Determine the [X, Y] coordinate at the center of the cell enclosing the given text.  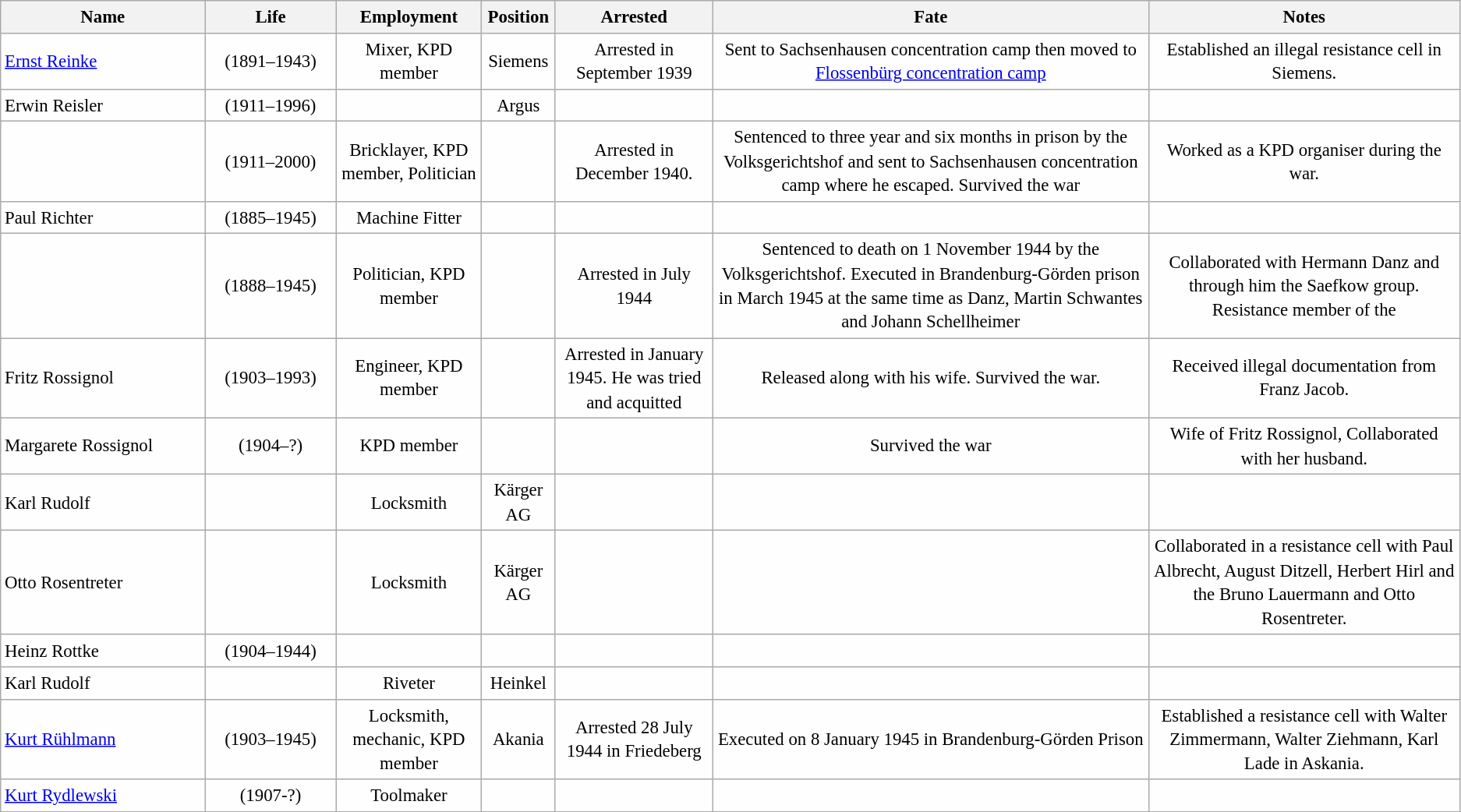
Arrested [635, 17]
Executed on 8 January 1945 in Brandenburg-Görden Prison [931, 739]
Kurt Rühlmann [103, 739]
Established an illegal resistance cell in Siemens. [1304, 61]
KPD member [409, 447]
(1903–1945) [271, 739]
Bricklayer, KPD member, Politician [409, 162]
Kurt Rydlewski [103, 795]
Otto Rosentreter [103, 583]
Notes [1304, 17]
Fritz Rossignol [103, 379]
Worked as a KPD organiser during the war. [1304, 162]
Politician, KPD member [409, 286]
Heinz Rottke [103, 651]
Siemens [518, 61]
Fate [931, 17]
(1907-?) [271, 795]
Position [518, 17]
Paul Richter [103, 218]
(1885–1945) [271, 218]
Heinkel [518, 683]
Arrested in September 1939 [635, 61]
Riveter [409, 683]
Received illegal documentation from Franz Jacob. [1304, 379]
Mixer, KPD member [409, 61]
Collaborated in a resistance cell with Paul Albrecht, August Ditzell, Herbert Hirl and the Bruno Lauermann and Otto Rosentreter. [1304, 583]
Arrested in December 1940. [635, 162]
Erwin Reisler [103, 104]
(1904–1944) [271, 651]
Argus [518, 104]
Arrested in July 1944 [635, 286]
(1904–?) [271, 447]
Akania [518, 739]
Life [271, 17]
Employment [409, 17]
Arrested in January 1945. He was tried and acquitted [635, 379]
(1891–1943) [271, 61]
Toolmaker [409, 795]
Wife of Fritz Rossignol, Collaborated with her husband. [1304, 447]
(1888–1945) [271, 286]
(1903–1993) [271, 379]
Released along with his wife. Survived the war. [931, 379]
Established a resistance cell with Walter Zimmermann, Walter Ziehmann, Karl Lade in Askania. [1304, 739]
Margarete Rossignol [103, 447]
Sent to Sachsenhausen concentration camp then moved to Flossenbürg concentration camp [931, 61]
Locksmith, mechanic, KPD member [409, 739]
Collaborated with Hermann Danz and through him the Saefkow group. Resistance member of the [1304, 286]
Arrested 28 July 1944 in Friedeberg [635, 739]
Ernst Reinke [103, 61]
Machine Fitter [409, 218]
Name [103, 17]
Survived the war [931, 447]
(1911–1996) [271, 104]
(1911–2000) [271, 162]
Engineer, KPD member [409, 379]
